Pinpoint the cell where the given text exists, returning its (X, Y) midpoint coordinate. 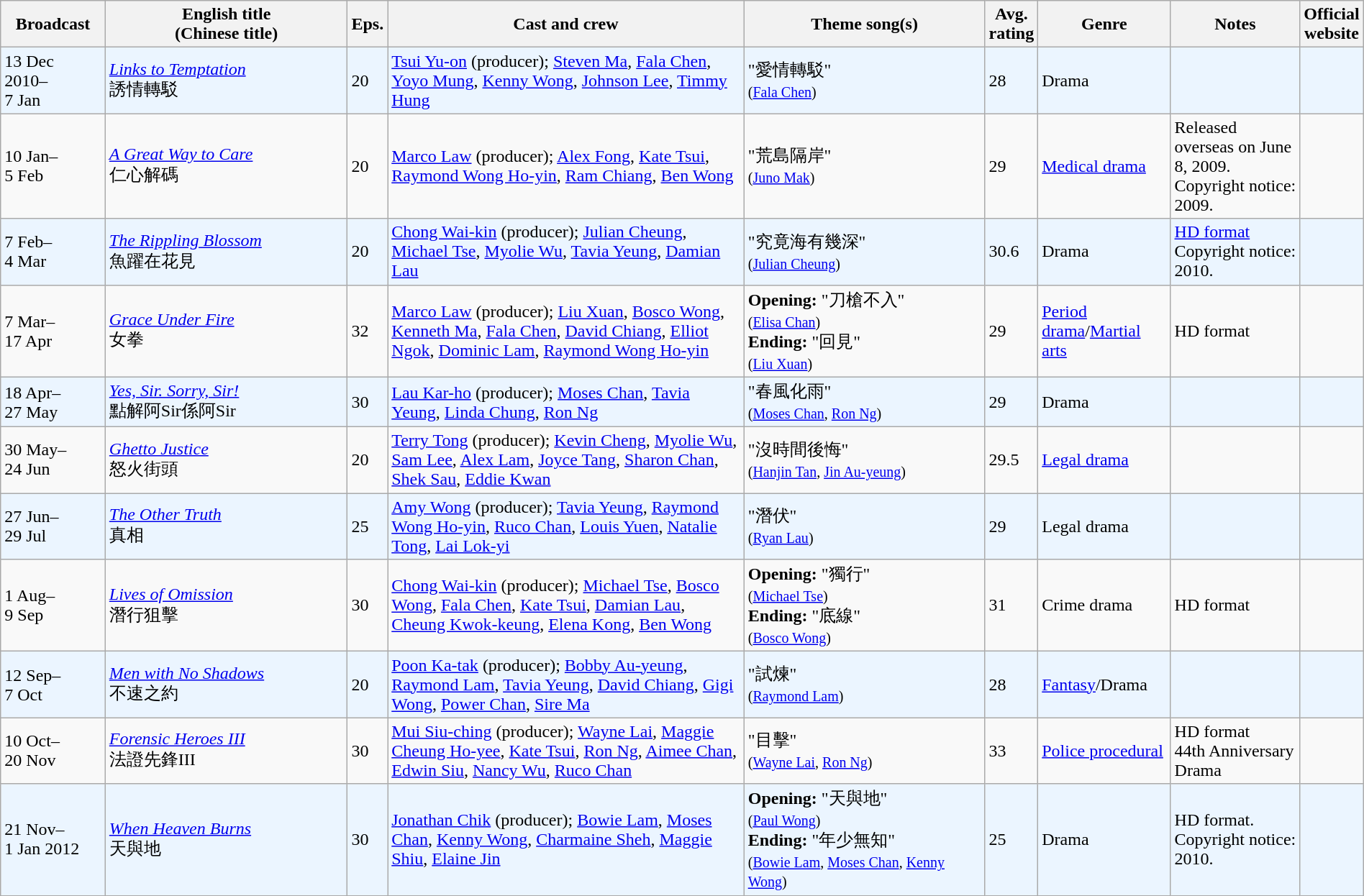
Opening: "獨行"(Michael Tse)Ending: "底線"(Bosco Wong) (865, 605)
Terry Tong (producer); Kevin Cheng, Myolie Wu, Sam Lee, Alex Lam, Joyce Tang, Sharon Chan, Shek Sau, Eddie Kwan (565, 460)
Links to Temptation 誘情轉駁 (226, 81)
Marco Law (producer); Alex Fong, Kate Tsui, Raymond Wong Ho-yin, Ram Chiang, Ben Wong (565, 166)
Opening: "天與地" (Paul Wong)Ending: "年少無知" (Bowie Lam, Moses Chan, Kenny Wong) (865, 840)
30 May–24 Jun (53, 460)
18 Apr–27 May (53, 402)
30.6 (1011, 252)
Police procedural (1104, 751)
Marco Law (producer); Liu Xuan, Bosco Wong, Kenneth Ma, Fala Chen, David Chiang, Elliot Ngok, Dominic Lam, Raymond Wong Ho-yin (565, 331)
29.5 (1011, 460)
Mui Siu-ching (producer); Wayne Lai, Maggie Cheung Ho-yee, Kate Tsui, Ron Ng, Aimee Chan, Edwin Siu, Nancy Wu, Ruco Chan (565, 751)
Eps. (368, 24)
32 (368, 331)
"究竟海有幾深"(Julian Cheung) (865, 252)
Medical drama (1104, 166)
Cast and crew (565, 24)
Released overseas on June 8, 2009. Copyright notice: 2009. (1235, 166)
Poon Ka-tak (producer); Bobby Au-yeung, Raymond Lam, Tavia Yeung, David Chiang, Gigi Wong, Power Chan, Sire Ma (565, 685)
Lau Kar-ho (producer); Moses Chan, Tavia Yeung, Linda Chung, Ron Ng (565, 402)
Avg. rating (1011, 24)
Period drama/Martial arts (1104, 331)
Ghetto Justice 怒火街頭 (226, 460)
13 Dec 2010–7 Jan (53, 81)
Amy Wong (producer); Tavia Yeung, Raymond Wong Ho-yin, Ruco Chan, Louis Yuen, Natalie Tong, Lai Lok-yi (565, 526)
Lives of Omission 潛行狙擊 (226, 605)
Crime drama (1104, 605)
27 Jun–29 Jul (53, 526)
The Rippling Blossom 魚躍在花見 (226, 252)
Grace Under Fire 女拳 (226, 331)
1 Aug–9 Sep (53, 605)
31 (1011, 605)
10 Oct–20 Nov (53, 751)
Theme song(s) (865, 24)
HD format44th Anniversary Drama (1235, 751)
Chong Wai-kin (producer); Michael Tse, Bosco Wong, Fala Chen, Kate Tsui, Damian Lau, Cheung Kwok-keung, Elena Kong, Ben Wong (565, 605)
"愛情轉駁"(Fala Chen) (865, 81)
21 Nov–1 Jan 2012 (53, 840)
When Heaven Burns 天與地 (226, 840)
7 Feb–4 Mar (53, 252)
"沒時間後悔"(Hanjin Tan, Jin Au-yeung) (865, 460)
"目擊"(Wayne Lai, Ron Ng) (865, 751)
Jonathan Chik (producer); Bowie Lam, Moses Chan, Kenny Wong, Charmaine Sheh, Maggie Shiu, Elaine Jin (565, 840)
Men with No Shadows 不速之約 (226, 685)
"潛伏"(Ryan Lau) (865, 526)
Chong Wai-kin (producer); Julian Cheung, Michael Tse, Myolie Wu, Tavia Yeung, Damian Lau (565, 252)
10 Jan–5 Feb (53, 166)
"春風化雨"(Moses Chan, Ron Ng) (865, 402)
12 Sep–7 Oct (53, 685)
Forensic Heroes III 法證先鋒III (226, 751)
33 (1011, 751)
7 Mar–17 Apr (53, 331)
The Other Truth 真相 (226, 526)
Yes, Sir. Sorry, Sir! 點解阿Sir係阿Sir (226, 402)
Genre (1104, 24)
Tsui Yu-on (producer); Steven Ma, Fala Chen, Yoyo Mung, Kenny Wong, Johnson Lee, Timmy Hung (565, 81)
English title (Chinese title) (226, 24)
Fantasy/Drama (1104, 685)
HD formatCopyright notice: 2010. (1235, 252)
A Great Way to Care 仁心解碼 (226, 166)
Opening: "刀槍不入"(Elisa Chan)Ending: "回見"(Liu Xuan) (865, 331)
HD format. Copyright notice: 2010. (1235, 840)
Notes (1235, 24)
Official website (1332, 24)
Broadcast (53, 24)
"試煉"(Raymond Lam) (865, 685)
"荒島隔岸"(Juno Mak) (865, 166)
